Return [X, Y] of the center of cell containing provided text 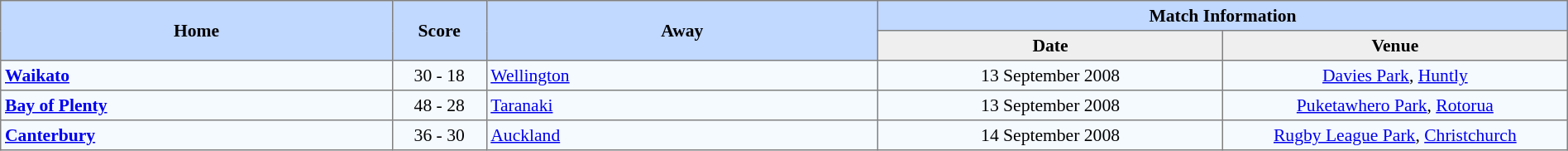
Canterbury [197, 135]
Date [1050, 46]
Venue [1394, 46]
Wellington [682, 75]
Score [439, 31]
Puketawhero Park, Rotorua [1394, 105]
14 September 2008 [1050, 135]
Davies Park, Huntly [1394, 75]
Home [197, 31]
36 - 30 [439, 135]
Bay of Plenty [197, 105]
Rugby League Park, Christchurch [1394, 135]
Match Information [1223, 16]
Waikato [197, 75]
30 - 18 [439, 75]
Away [682, 31]
Auckland [682, 135]
48 - 28 [439, 105]
Taranaki [682, 105]
